Return [X, Y] of the center of cell containing provided text 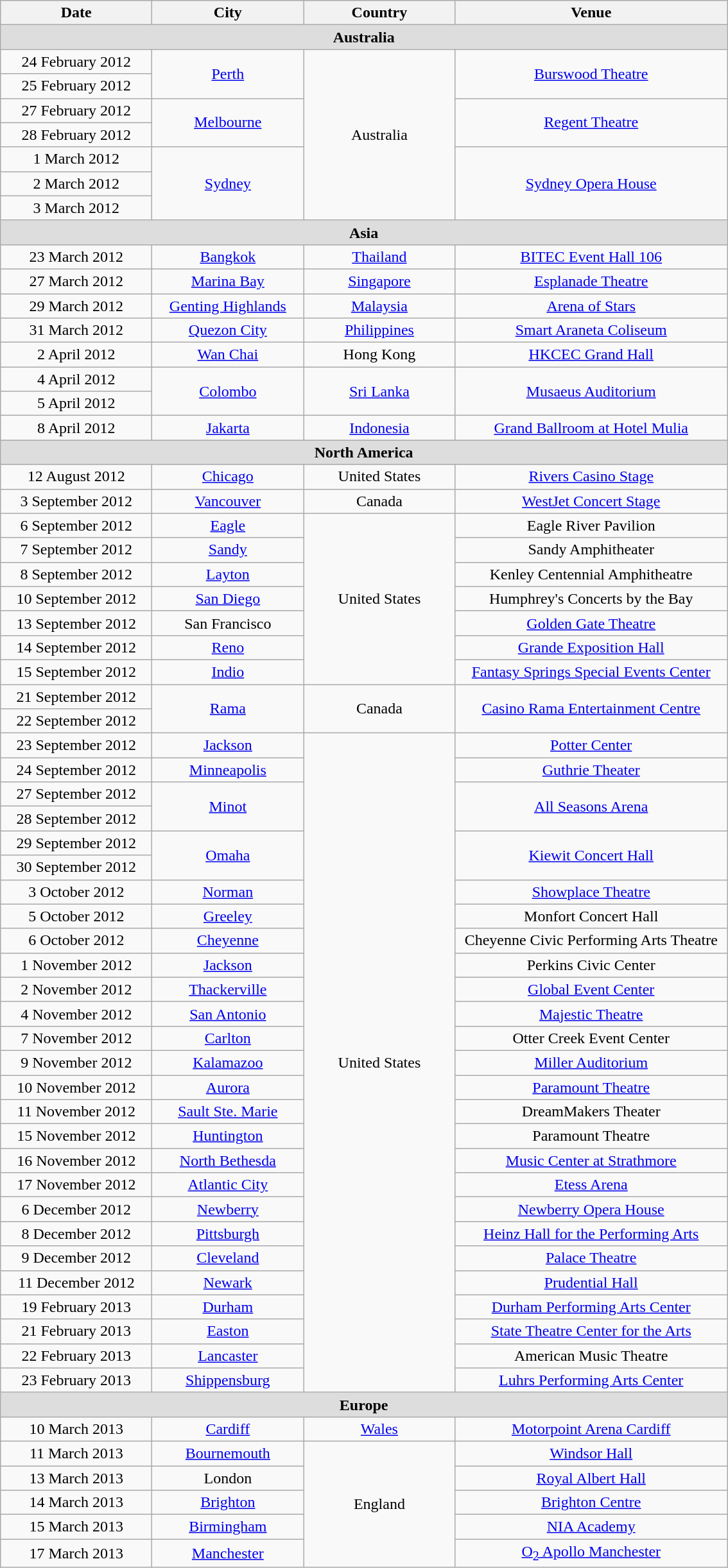
15 November 2012 [76, 1136]
Singapore [379, 281]
Genting Highlands [228, 306]
5 April 2012 [76, 404]
North America [364, 452]
3 September 2012 [76, 501]
Perkins Civic Center [591, 965]
22 September 2012 [76, 721]
Fantasy Springs Special Events Center [591, 672]
Burswood Theatre [591, 74]
13 September 2012 [76, 623]
14 March 2013 [76, 1503]
Vancouver [228, 501]
Otter Creek Event Center [591, 1038]
Sydney [228, 183]
Colombo [228, 391]
21 September 2012 [76, 696]
WestJet Concert Stage [591, 501]
28 February 2012 [76, 135]
Marina Bay [228, 281]
San Francisco [228, 623]
Durham Performing Arts Center [591, 1307]
Melbourne [228, 123]
2 March 2012 [76, 183]
1 March 2012 [76, 159]
Minneapolis [228, 770]
NIA Academy [591, 1527]
24 September 2012 [76, 770]
City [228, 13]
Arena of Stars [591, 306]
Quezon City [228, 330]
11 March 2013 [76, 1453]
Minot [228, 806]
Wales [379, 1429]
23 February 2013 [76, 1380]
Global Event Center [591, 989]
Date [76, 13]
Indio [228, 672]
Esplanade Theatre [591, 281]
8 December 2012 [76, 1234]
10 March 2013 [76, 1429]
Cardiff [228, 1429]
Golden Gate Theatre [591, 623]
3 October 2012 [76, 892]
Kalamazoo [228, 1062]
6 December 2012 [76, 1209]
HKCEC Grand Hall [591, 355]
Country [379, 13]
England [379, 1504]
Durham [228, 1307]
Easton [228, 1331]
Venue [591, 13]
San Diego [228, 599]
17 November 2012 [76, 1185]
North Bethesda [228, 1161]
28 September 2012 [76, 819]
Bournemouth [228, 1453]
Manchester [228, 1553]
Rivers Casino Stage [591, 477]
Music Center at Strathmore [591, 1161]
Prudential Hall [591, 1283]
Eagle [228, 525]
3 March 2012 [76, 208]
Sydney Opera House [591, 183]
State Theatre Center for the Arts [591, 1331]
American Music Theatre [591, 1356]
Heinz Hall for the Performing Arts [591, 1234]
Grande Exposition Hall [591, 647]
Eagle River Pavilion [591, 525]
Omaha [228, 855]
11 November 2012 [76, 1112]
All Seasons Arena [591, 806]
Showplace Theatre [591, 892]
29 September 2012 [76, 843]
O2 Apollo Manchester [591, 1553]
Cheyenne [228, 941]
Smart Araneta Coliseum [591, 330]
Lancaster [228, 1356]
Malaysia [379, 306]
Norman [228, 892]
Perth [228, 74]
7 November 2012 [76, 1038]
Huntington [228, 1136]
27 February 2012 [76, 110]
8 April 2012 [76, 428]
Sandy Amphitheater [591, 550]
Aurora [228, 1087]
Kenley Centennial Amphitheatre [591, 574]
Potter Center [591, 746]
Sandy [228, 550]
Birmingham [228, 1527]
Chicago [228, 477]
Indonesia [379, 428]
Cheyenne Civic Performing Arts Theatre [591, 941]
Guthrie Theater [591, 770]
2 April 2012 [76, 355]
9 November 2012 [76, 1062]
24 February 2012 [76, 62]
27 September 2012 [76, 794]
Royal Albert Hall [591, 1478]
11 December 2012 [76, 1283]
16 November 2012 [76, 1161]
Thailand [379, 257]
23 September 2012 [76, 746]
15 March 2013 [76, 1527]
Greeley [228, 916]
Windsor Hall [591, 1453]
21 February 2013 [76, 1331]
Sri Lanka [379, 391]
6 October 2012 [76, 941]
10 November 2012 [76, 1087]
Brighton Centre [591, 1503]
27 March 2012 [76, 281]
Europe [364, 1404]
8 September 2012 [76, 574]
Hong Kong [379, 355]
5 October 2012 [76, 916]
San Antonio [228, 1014]
Motorpoint Arena Cardiff [591, 1429]
Rama [228, 708]
Jakarta [228, 428]
19 February 2013 [76, 1307]
Etess Arena [591, 1185]
29 March 2012 [76, 306]
DreamMakers Theater [591, 1112]
Casino Rama Entertainment Centre [591, 708]
Monfort Concert Hall [591, 916]
Grand Ballroom at Hotel Mulia [591, 428]
Atlantic City [228, 1185]
Musaeus Auditorium [591, 391]
30 September 2012 [76, 867]
23 March 2012 [76, 257]
Reno [228, 647]
15 September 2012 [76, 672]
4 November 2012 [76, 1014]
9 December 2012 [76, 1258]
Wan Chai [228, 355]
BITEC Event Hall 106 [591, 257]
Philippines [379, 330]
Newberry [228, 1209]
25 February 2012 [76, 86]
Majestic Theatre [591, 1014]
Cleveland [228, 1258]
12 August 2012 [76, 477]
Thackerville [228, 989]
17 March 2013 [76, 1553]
Newberry Opera House [591, 1209]
6 September 2012 [76, 525]
Sault Ste. Marie [228, 1112]
Humphrey's Concerts by the Bay [591, 599]
1 November 2012 [76, 965]
Brighton [228, 1503]
22 February 2013 [76, 1356]
14 September 2012 [76, 647]
Pittsburgh [228, 1234]
31 March 2012 [76, 330]
Bangkok [228, 257]
13 March 2013 [76, 1478]
Luhrs Performing Arts Center [591, 1380]
Regent Theatre [591, 123]
Layton [228, 574]
7 September 2012 [76, 550]
4 April 2012 [76, 379]
2 November 2012 [76, 989]
Shippensburg [228, 1380]
Palace Theatre [591, 1258]
Newark [228, 1283]
Asia [364, 232]
Kiewit Concert Hall [591, 855]
London [228, 1478]
Carlton [228, 1038]
10 September 2012 [76, 599]
Miller Auditorium [591, 1062]
